Return [x, y] of the center of cell containing provided text 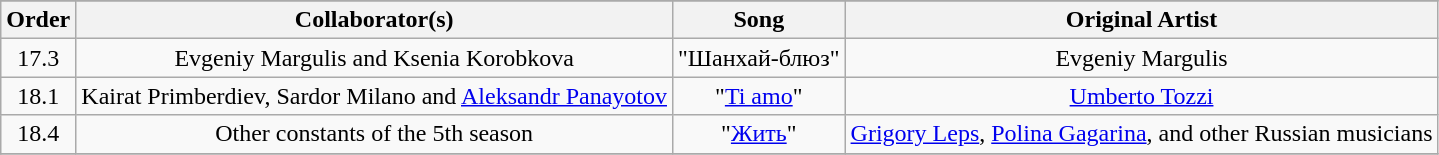
Evgeniy Margulis and Ksenia Korobkova [374, 58]
Evgeniy Margulis [1142, 58]
"Шанхай-блюз" [760, 58]
Umberto Tozzi [1142, 96]
Grigory Leps, Polina Gagarina, and other Russian musicians [1142, 134]
Other constants of the 5th season [374, 134]
"Ti amo" [760, 96]
Order [38, 20]
Collaborator(s) [374, 20]
18.1 [38, 96]
"Жить" [760, 134]
Song [760, 20]
Kairat Primberdiev, Sardor Milano and Aleksandr Panayotov [374, 96]
17.3 [38, 58]
18.4 [38, 134]
Original Artist [1142, 20]
